Output the (X, Y) coordinate of the center of the cell containing the given text.  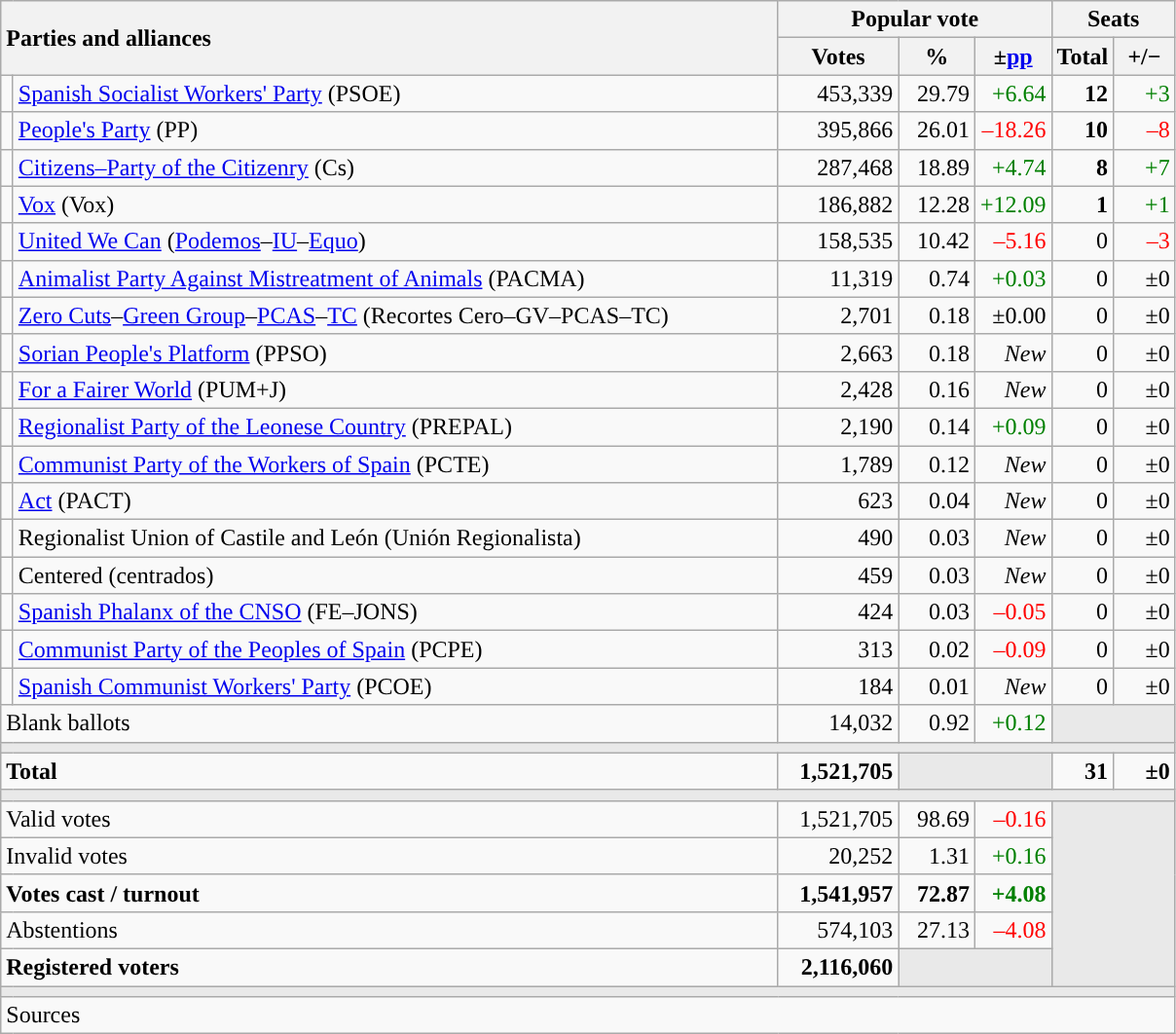
2,701 (838, 315)
+1 (1145, 204)
Invalid votes (389, 856)
31 (1083, 771)
186,882 (838, 204)
+6.64 (1012, 93)
72.87 (937, 893)
Spanish Socialist Workers' Party (PSOE) (395, 93)
12.28 (937, 204)
0.14 (937, 426)
26.01 (937, 130)
98.69 (937, 819)
Regionalist Party of the Leonese Country (PREPAL) (395, 426)
184 (838, 686)
27.13 (937, 930)
0.92 (937, 723)
Centered (centrados) (395, 575)
+0.12 (1012, 723)
United We Can (Podemos–IU–Equo) (395, 241)
0.02 (937, 649)
Spanish Communist Workers' Party (PCOE) (395, 686)
18.89 (937, 167)
Votes (838, 56)
0.16 (937, 389)
Zero Cuts–Green Group–PCAS–TC (Recortes Cero–GV–PCAS–TC) (395, 315)
% (937, 56)
12 (1083, 93)
623 (838, 501)
424 (838, 612)
Citizens–Party of the Citizenry (Cs) (395, 167)
1.31 (937, 856)
2,116,060 (838, 967)
+/− (1145, 56)
2,190 (838, 426)
–0.16 (1012, 819)
Spanish Phalanx of the CNSO (FE–JONS) (395, 612)
1,541,957 (838, 893)
–18.26 (1012, 130)
+4.74 (1012, 167)
14,032 (838, 723)
Registered voters (389, 967)
313 (838, 649)
Blank ballots (389, 723)
Votes cast / turnout (389, 893)
453,339 (838, 93)
10.42 (937, 241)
10 (1083, 130)
0.01 (937, 686)
–8 (1145, 130)
Popular vote (915, 19)
Sorian People's Platform (PPSO) (395, 352)
+4.08 (1012, 893)
Abstentions (389, 930)
+0.03 (1012, 278)
574,103 (838, 930)
1 (1083, 204)
For a Fairer World (PUM+J) (395, 389)
490 (838, 538)
158,535 (838, 241)
11,319 (838, 278)
Valid votes (389, 819)
0.12 (937, 464)
+12.09 (1012, 204)
29.79 (937, 93)
+0.16 (1012, 856)
±0.00 (1012, 315)
287,468 (838, 167)
Sources (588, 1016)
8 (1083, 167)
Act (PACT) (395, 501)
–4.08 (1012, 930)
20,252 (838, 856)
Communist Party of the Peoples of Spain (PCPE) (395, 649)
459 (838, 575)
Seats (1114, 19)
–0.05 (1012, 612)
+0.09 (1012, 426)
2,663 (838, 352)
0.74 (937, 278)
–0.09 (1012, 649)
395,866 (838, 130)
0.04 (937, 501)
People's Party (PP) (395, 130)
Regionalist Union of Castile and León (Unión Regionalista) (395, 538)
2,428 (838, 389)
Vox (Vox) (395, 204)
Parties and alliances (389, 38)
+7 (1145, 167)
1,789 (838, 464)
–5.16 (1012, 241)
+3 (1145, 93)
–3 (1145, 241)
±pp (1012, 56)
Animalist Party Against Mistreatment of Animals (PACMA) (395, 278)
Communist Party of the Workers of Spain (PCTE) (395, 464)
